Scan for the cell matching the given text and deliver its (x, y) coordinate at center. 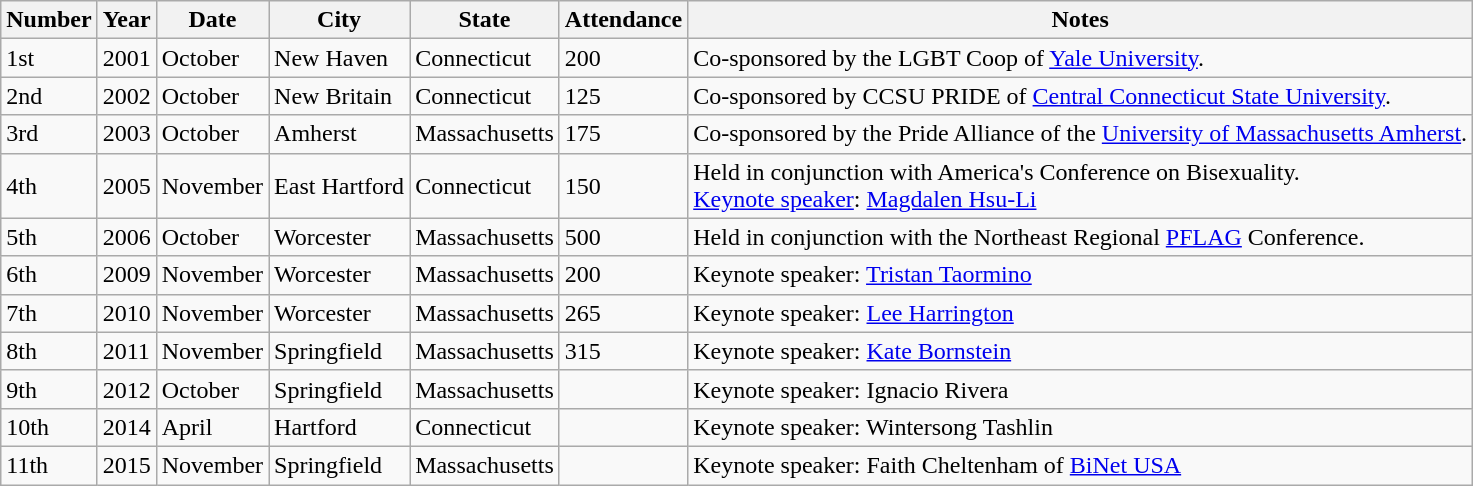
East Hartford (340, 186)
Amherst (340, 134)
6th (49, 275)
2002 (126, 96)
Hartford (340, 427)
150 (623, 186)
Keynote speaker: Ignacio Rivera (1080, 389)
2014 (126, 427)
Date (212, 20)
2nd (49, 96)
Held in conjunction with America's Conference on Bisexuality.Keynote speaker: Magdalen Hsu-Li (1080, 186)
11th (49, 465)
2006 (126, 237)
Year (126, 20)
Number (49, 20)
2012 (126, 389)
Keynote speaker: Kate Bornstein (1080, 351)
2005 (126, 186)
2010 (126, 313)
Co-sponsored by the LGBT Coop of Yale University. (1080, 58)
2011 (126, 351)
2003 (126, 134)
265 (623, 313)
Held in conjunction with the Northeast Regional PFLAG Conference. (1080, 237)
2001 (126, 58)
4th (49, 186)
500 (623, 237)
2009 (126, 275)
New Britain (340, 96)
Co-sponsored by CCSU PRIDE of Central Connecticut State University. (1080, 96)
Keynote speaker: Faith Cheltenham of BiNet USA (1080, 465)
Keynote speaker: Lee Harrington (1080, 313)
8th (49, 351)
125 (623, 96)
315 (623, 351)
7th (49, 313)
5th (49, 237)
1st (49, 58)
Co-sponsored by the Pride Alliance of the University of Massachusetts Amherst. (1080, 134)
City (340, 20)
New Haven (340, 58)
Keynote speaker: Tristan Taormino (1080, 275)
April (212, 427)
10th (49, 427)
9th (49, 389)
Keynote speaker: Wintersong Tashlin (1080, 427)
3rd (49, 134)
2015 (126, 465)
Attendance (623, 20)
Notes (1080, 20)
State (485, 20)
175 (623, 134)
